From the cell containing the given text, extract its center point as [X, Y] coordinate. 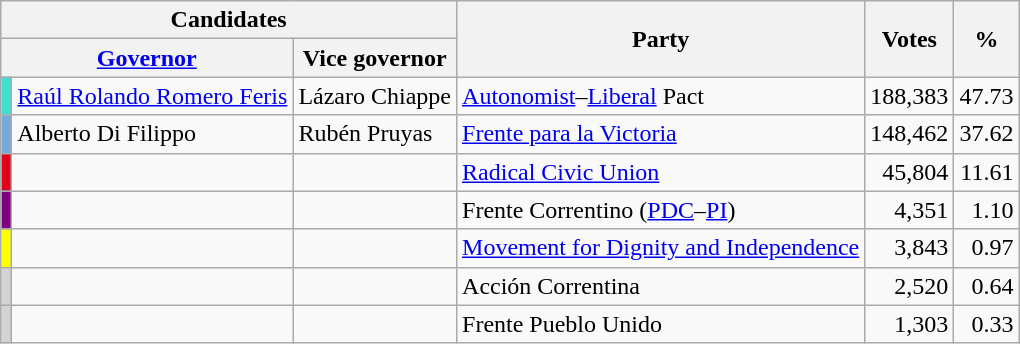
3,843 [910, 248]
Autonomist–Liberal Pact [661, 96]
Governor [147, 58]
0.33 [986, 324]
0.97 [986, 248]
148,462 [910, 134]
2,520 [910, 286]
Movement for Dignity and Independence [661, 248]
Vice governor [375, 58]
47.73 [986, 96]
45,804 [910, 172]
37.62 [986, 134]
Lázaro Chiappe [375, 96]
Alberto Di Filippo [152, 134]
Radical Civic Union [661, 172]
Candidates [229, 20]
0.64 [986, 286]
Votes [910, 39]
188,383 [910, 96]
1.10 [986, 210]
1,303 [910, 324]
Frente Correntino (PDC–PI) [661, 210]
Party [661, 39]
4,351 [910, 210]
Acción Correntina [661, 286]
Raúl Rolando Romero Feris [152, 96]
% [986, 39]
11.61 [986, 172]
Frente para la Victoria [661, 134]
Rubén Pruyas [375, 134]
Frente Pueblo Unido [661, 324]
